Output the (X, Y) coordinate of the center of the cell containing the given text.  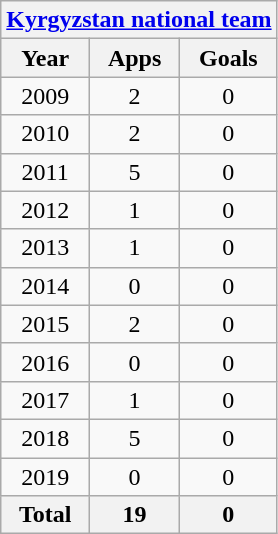
2019 (46, 477)
2015 (46, 324)
19 (135, 515)
Kyrgyzstan national team (139, 20)
2012 (46, 210)
Total (46, 515)
2014 (46, 286)
2016 (46, 362)
Goals (229, 58)
2013 (46, 248)
2010 (46, 134)
Apps (135, 58)
2011 (46, 172)
2009 (46, 96)
2018 (46, 438)
2017 (46, 400)
Year (46, 58)
